Provide the [x, y] coordinate of the cell's center where the given text is located.  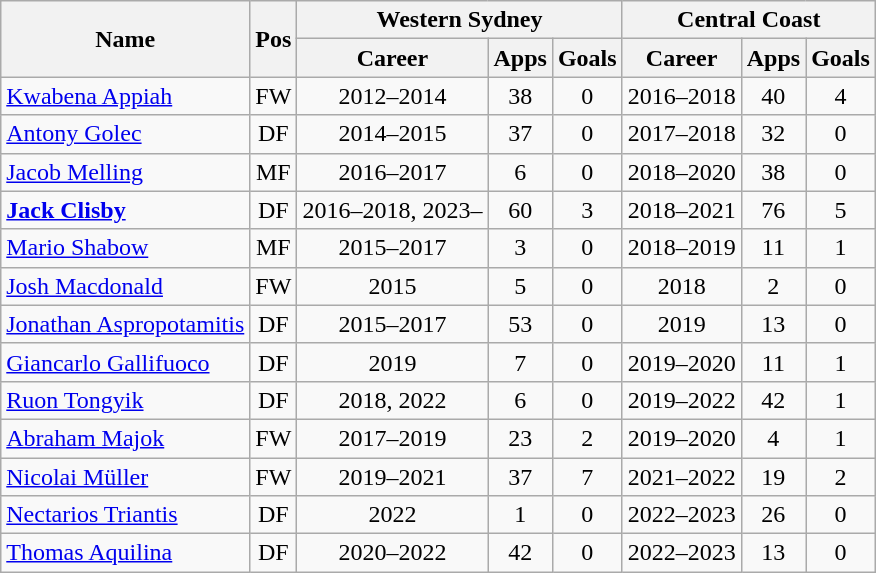
Central Coast [748, 20]
Thomas Aquilina [126, 553]
2016–2018 [682, 96]
2019–2022 [682, 400]
Josh Macdonald [126, 286]
Kwabena Appiah [126, 96]
32 [773, 134]
2018–2020 [682, 172]
Name [126, 39]
Nicolai Müller [126, 477]
2020–2022 [392, 553]
26 [773, 515]
2021–2022 [682, 477]
Abraham Majok [126, 438]
2018–2021 [682, 210]
2018, 2022 [392, 400]
2016–2018, 2023– [392, 210]
Jack Clisby [126, 210]
23 [520, 438]
2014–2015 [392, 134]
Jonathan Aspropotamitis [126, 324]
2015 [392, 286]
Pos [274, 39]
19 [773, 477]
Ruon Tongyik [126, 400]
2022 [392, 515]
Western Sydney [460, 20]
53 [520, 324]
Nectarios Triantis [126, 515]
2012–2014 [392, 96]
40 [773, 96]
2018 [682, 286]
Jacob Melling [126, 172]
2019–2021 [392, 477]
Mario Shabow [126, 248]
60 [520, 210]
Giancarlo Gallifuoco [126, 362]
2016–2017 [392, 172]
76 [773, 210]
Antony Golec [126, 134]
2017–2019 [392, 438]
2018–2019 [682, 248]
2017–2018 [682, 134]
